Return [X, Y] of the center of cell containing provided text 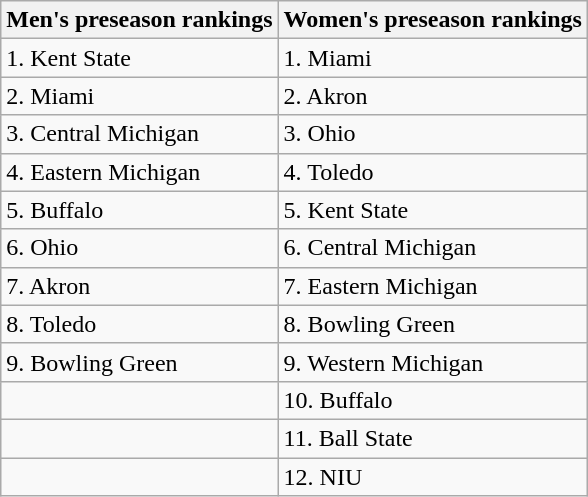
3. Central Michigan [140, 134]
5. Kent State [432, 210]
2. Miami [140, 96]
6. Central Michigan [432, 248]
10. Buffalo [432, 400]
9. Western Michigan [432, 362]
11. Ball State [432, 438]
Men's preseason rankings [140, 20]
8. Toledo [140, 324]
7. Eastern Michigan [432, 286]
4. Toledo [432, 172]
1. Miami [432, 58]
2. Akron [432, 96]
1. Kent State [140, 58]
12. NIU [432, 477]
4. Eastern Michigan [140, 172]
3. Ohio [432, 134]
9. Bowling Green [140, 362]
5. Buffalo [140, 210]
7. Akron [140, 286]
8. Bowling Green [432, 324]
Women's preseason rankings [432, 20]
6. Ohio [140, 248]
